Provide the (x, y) coordinate of the cell's center where the given text is located.  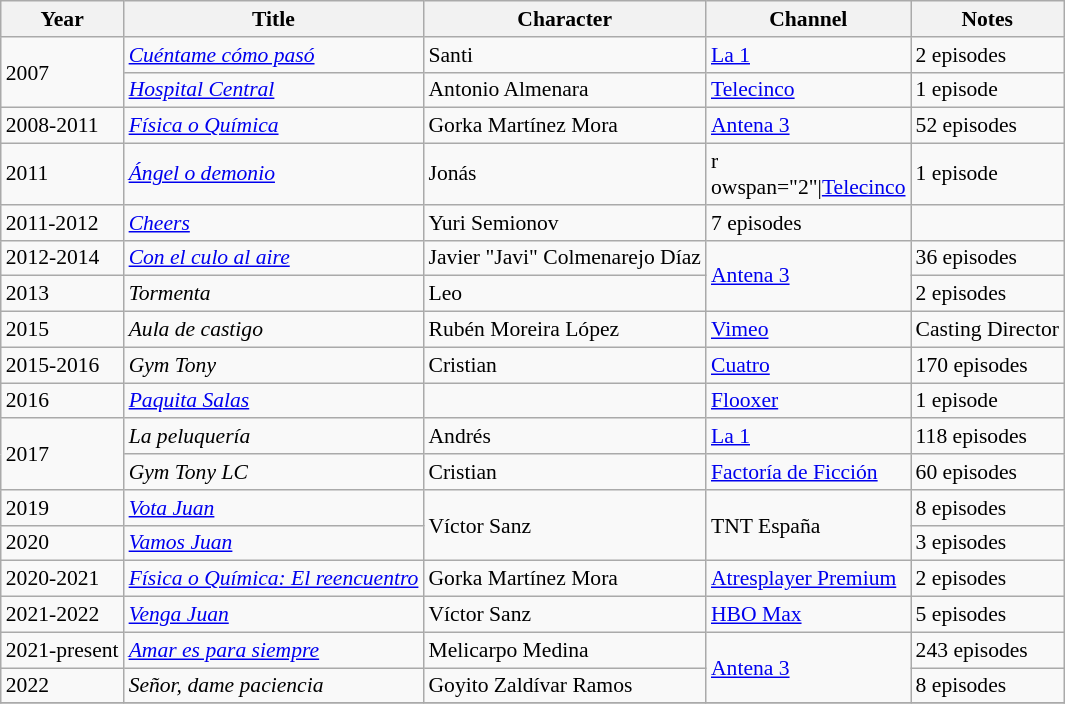
60 episodes (988, 472)
Javier "Javi" Colmenarejo Díaz (564, 258)
Character (564, 19)
Cuatro (808, 365)
Casting Director (988, 330)
2013 (62, 294)
Channel (808, 19)
Telecinco (808, 90)
2017 (62, 454)
243 episodes (988, 650)
Goyito Zaldívar Ramos (564, 686)
Aula de castigo (274, 330)
Rubén Moreira López (564, 330)
2007 (62, 72)
2015 (62, 330)
Tormenta (274, 294)
Factoría de Ficción (808, 472)
Leo (564, 294)
2008-2011 (62, 126)
2020 (62, 543)
Cuéntame cómo pasó (274, 55)
2022 (62, 686)
Gym Tony (274, 365)
Hospital Central (274, 90)
Vota Juan (274, 508)
2020-2021 (62, 579)
3 episodes (988, 543)
Year (62, 19)
Señor, dame paciencia (274, 686)
Con el culo al aire (274, 258)
5 episodes (988, 615)
Jonás (564, 174)
rowspan="2"|Telecinco (808, 174)
Vamos Juan (274, 543)
Atresplayer Premium (808, 579)
La peluquería (274, 437)
7 episodes (808, 223)
36 episodes (988, 258)
2015-2016 (62, 365)
2019 (62, 508)
Antonio Almenara (564, 90)
2016 (62, 401)
2021-2022 (62, 615)
Física o Química (274, 126)
Melicarpo Medina (564, 650)
2011-2012 (62, 223)
TNT España (808, 526)
Física o Química: El reencuentro (274, 579)
Gym Tony LC (274, 472)
HBO Max (808, 615)
Vimeo (808, 330)
Title (274, 19)
118 episodes (988, 437)
Flooxer (808, 401)
Andrés (564, 437)
Ángel o demonio (274, 174)
Cheers (274, 223)
Venga Juan (274, 615)
2011 (62, 174)
Santi (564, 55)
2021-present (62, 650)
Amar es para siempre (274, 650)
2012-2014 (62, 258)
52 episodes (988, 126)
Notes (988, 19)
Yuri Semionov (564, 223)
170 episodes (988, 365)
Paquita Salas (274, 401)
